Return the [x, y] coordinate for the center point of the cell that contains the specified text.  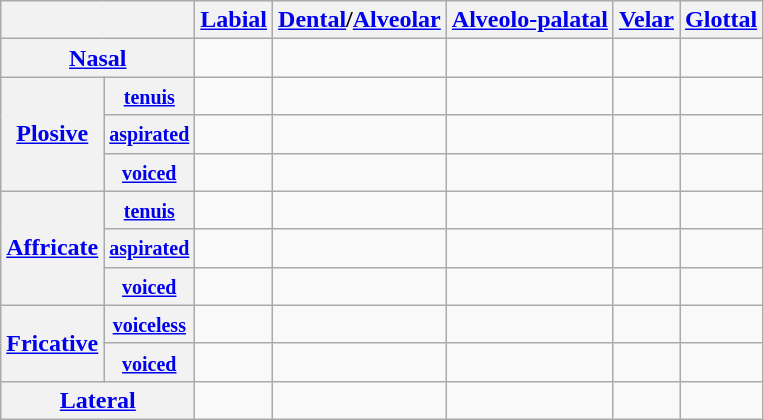
Alveolo-palatal [530, 20]
Labial [234, 20]
Dental/Alveolar [360, 20]
Lateral [98, 400]
voiceless [150, 324]
Nasal [98, 58]
Glottal [722, 20]
Velar [646, 20]
Fricative [52, 343]
Plosive [52, 134]
Affricate [52, 248]
